Return [X, Y] of the center of cell containing provided text 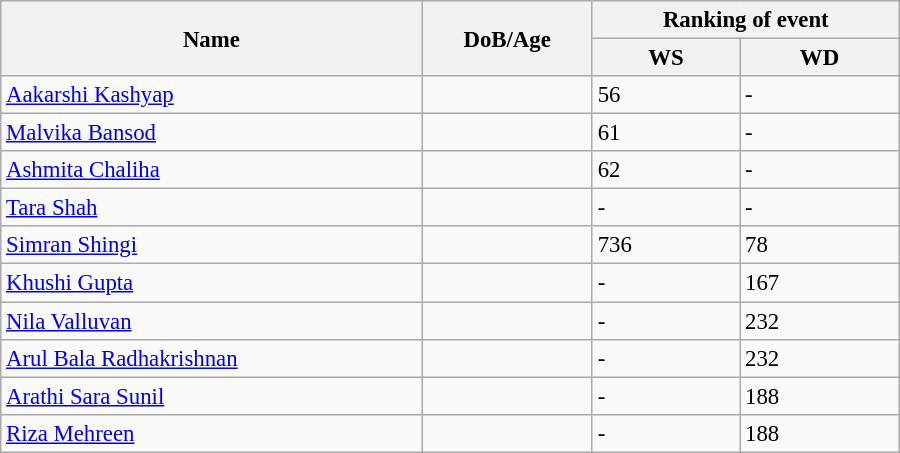
Simran Shingi [212, 245]
Riza Mehreen [212, 433]
78 [820, 245]
Arul Bala Radhakrishnan [212, 358]
DoB/Age [507, 38]
Ashmita Chaliha [212, 170]
736 [666, 245]
WD [820, 58]
Khushi Gupta [212, 283]
Nila Valluvan [212, 321]
62 [666, 170]
167 [820, 283]
61 [666, 133]
Ranking of event [746, 20]
WS [666, 58]
56 [666, 95]
Aakarshi Kashyap [212, 95]
Tara Shah [212, 208]
Arathi Sara Sunil [212, 396]
Malvika Bansod [212, 133]
Name [212, 38]
